Provide the (x, y) coordinate of the cell's center where the given text is located.  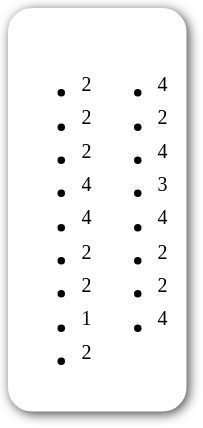
42434224 (132, 210)
222442212 (56, 210)
